Locate the cell with the specified text and output its [X, Y] center coordinate. 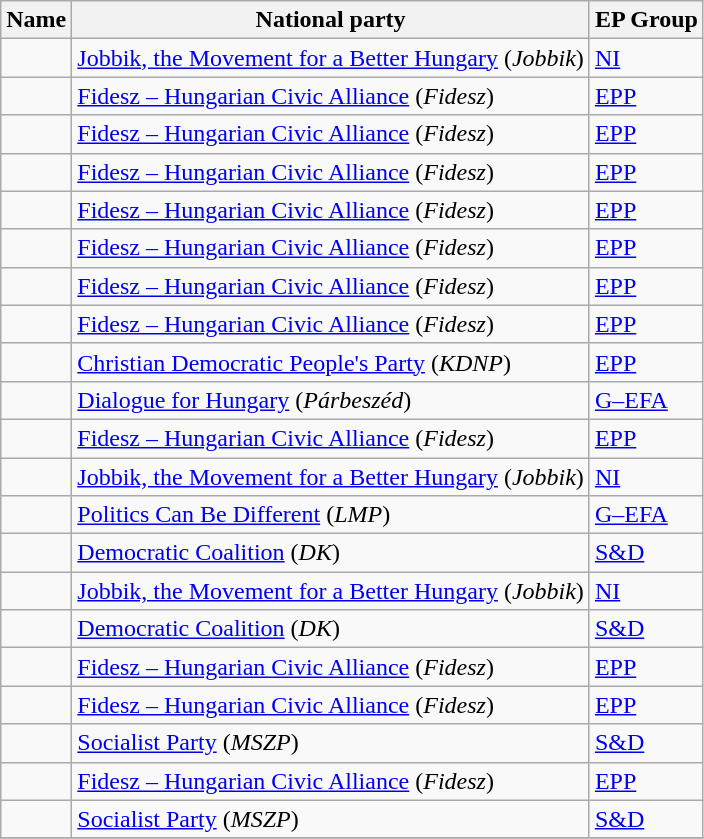
EP Group [646, 20]
Politics Can Be Different (LMP) [331, 515]
National party [331, 20]
Name [36, 20]
Christian Democratic People's Party (KDNP) [331, 362]
Dialogue for Hungary (Párbeszéd) [331, 400]
